Return [x, y] of the center of cell containing provided text 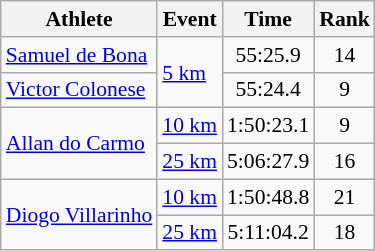
55:24.4 [268, 90]
Victor Colonese [80, 90]
14 [344, 55]
Diogo Villarinho [80, 214]
Time [268, 19]
Allan do Carmo [80, 144]
Samuel de Bona [80, 55]
1:50:48.8 [268, 197]
Athlete [80, 19]
55:25.9 [268, 55]
5 km [190, 72]
Event [190, 19]
18 [344, 233]
5:11:04.2 [268, 233]
5:06:27.9 [268, 162]
Rank [344, 19]
21 [344, 197]
16 [344, 162]
1:50:23.1 [268, 126]
